Extract the [x, y] coordinate from the center of the cell holding the provided text.  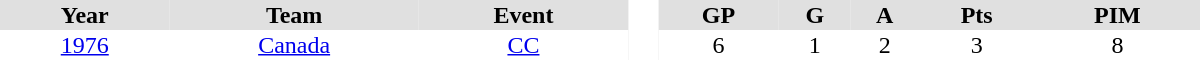
PIM [1118, 15]
8 [1118, 45]
2 [885, 45]
6 [718, 45]
Event [524, 15]
G [815, 15]
GP [718, 15]
Year [85, 15]
Pts [976, 15]
Canada [294, 45]
1 [815, 45]
1976 [85, 45]
CC [524, 45]
A [885, 15]
3 [976, 45]
Team [294, 15]
